Capture the cell that displays the provided text and extract its [X, Y] central coordinate. 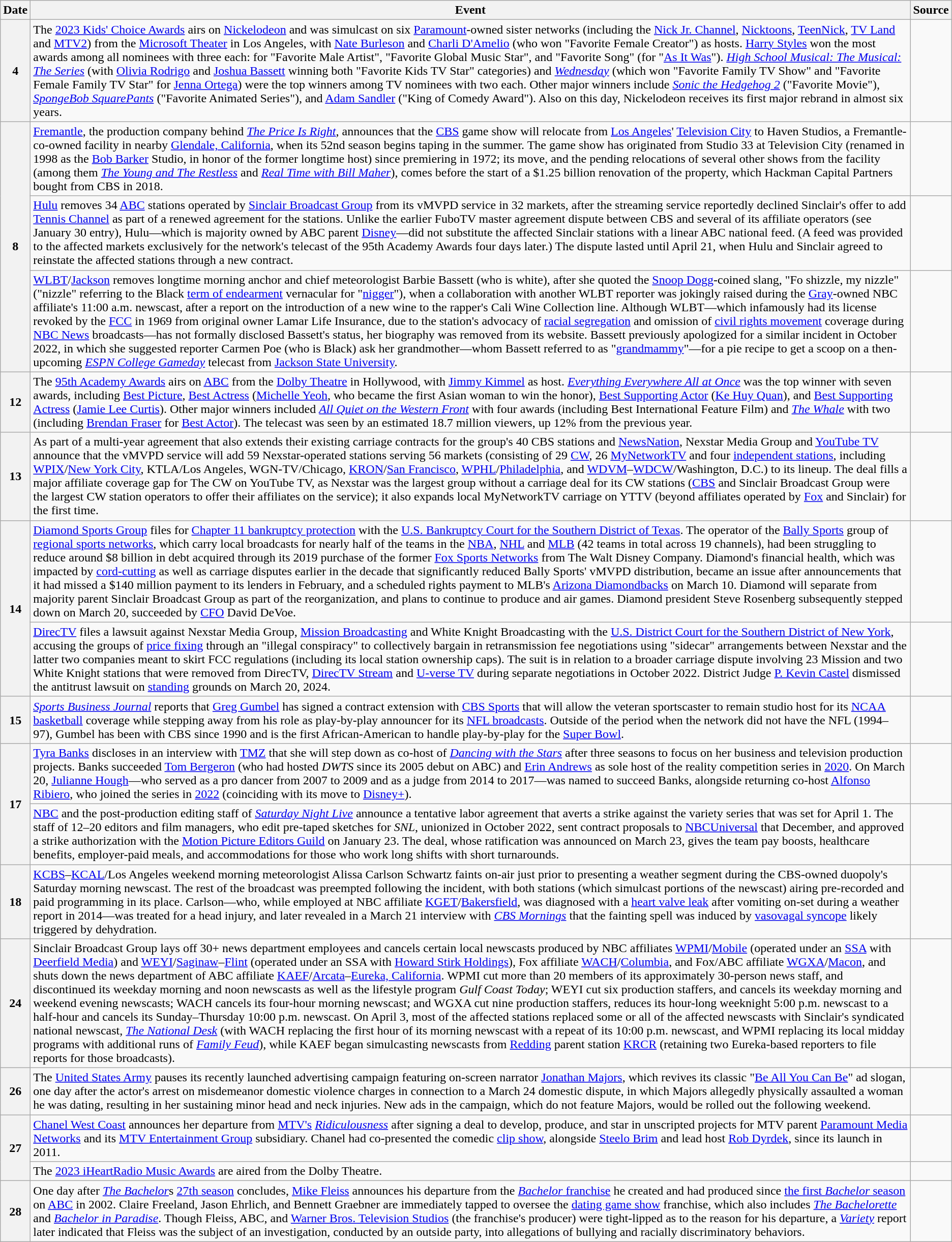
12 [15, 402]
Source [931, 10]
17 [15, 804]
18 [15, 902]
Date [15, 10]
28 [15, 1211]
The 2023 iHeartRadio Music Awards are aired from the Dolby Theatre. [470, 1171]
26 [15, 1091]
Event [470, 10]
27 [15, 1148]
15 [15, 720]
14 [15, 608]
24 [15, 1003]
13 [15, 476]
8 [15, 247]
4 [15, 71]
